Pinpoint the cell where the given text exists, returning its [x, y] midpoint coordinate. 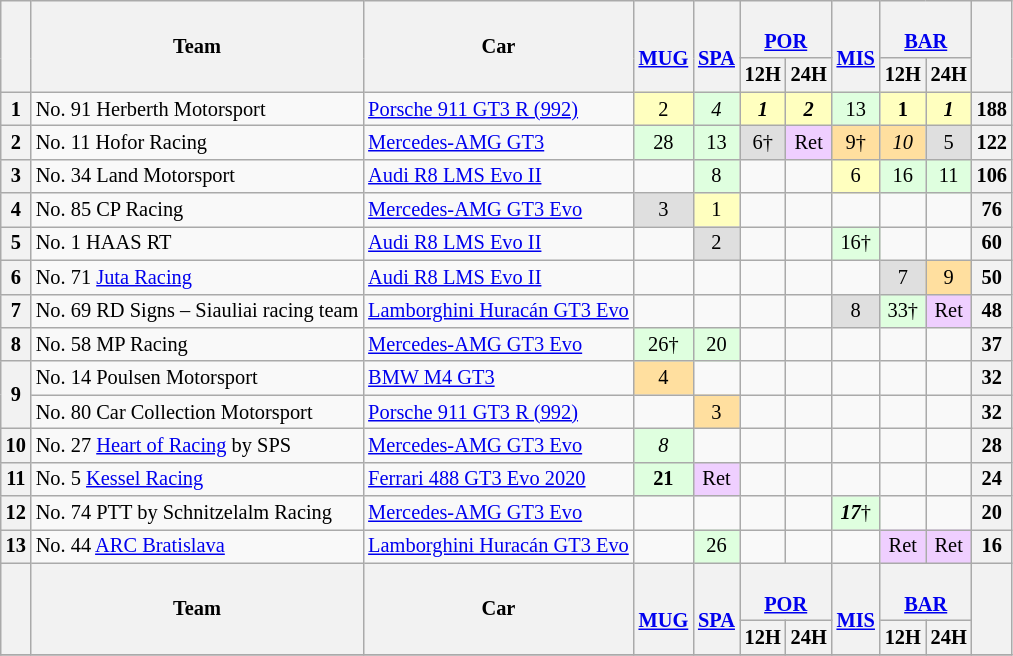
No. 85 CP Racing [197, 210]
No. 44 ARC Bratislava [197, 546]
6† [763, 142]
48 [992, 311]
No. 27 Heart of Racing by SPS [197, 445]
BMW M4 GT3 [498, 378]
16† [856, 243]
106 [992, 176]
50 [992, 277]
9† [856, 142]
No. 58 MP Racing [197, 344]
24 [992, 479]
122 [992, 142]
60 [992, 243]
33† [903, 311]
17† [856, 513]
No. 14 Poulsen Motorsport [197, 378]
No. 74 PTT by Schnitzelalm Racing [197, 513]
No. 5 Kessel Racing [197, 479]
12 [16, 513]
No. 91 Herberth Motorsport [197, 109]
Mercedes-AMG GT3 [498, 142]
No. 11 Hofor Racing [197, 142]
No. 69 RD Signs – Siauliai racing team [197, 311]
37 [992, 344]
26 [716, 546]
76 [992, 210]
No. 1 HAAS RT [197, 243]
No. 71 Juta Racing [197, 277]
Ferrari 488 GT3 Evo 2020 [498, 479]
21 [664, 479]
26† [664, 344]
No. 80 Car Collection Motorsport [197, 412]
188 [992, 109]
No. 34 Land Motorsport [197, 176]
